Extract the (X, Y) coordinate from the center of the cell holding the provided text.  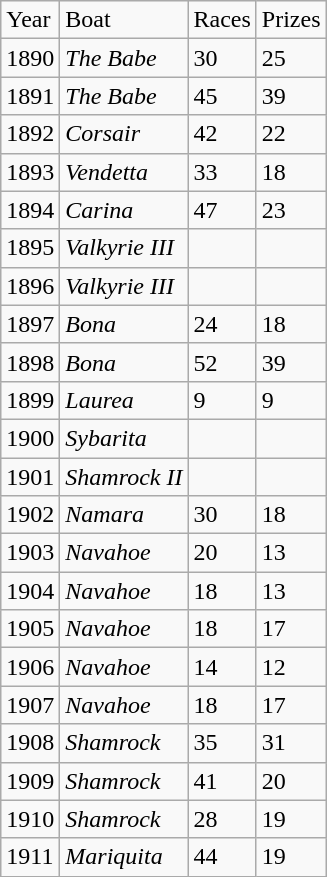
1892 (30, 134)
1904 (30, 591)
1909 (30, 781)
Mariquita (124, 857)
31 (291, 743)
1893 (30, 172)
41 (222, 781)
1907 (30, 705)
1901 (30, 477)
1910 (30, 819)
25 (291, 58)
1897 (30, 324)
1903 (30, 553)
33 (222, 172)
Year (30, 20)
1898 (30, 362)
35 (222, 743)
44 (222, 857)
Prizes (291, 20)
1891 (30, 96)
1899 (30, 400)
14 (222, 667)
1894 (30, 210)
47 (222, 210)
52 (222, 362)
Corsair (124, 134)
23 (291, 210)
Sybarita (124, 438)
12 (291, 667)
1895 (30, 248)
Laurea (124, 400)
1902 (30, 515)
1908 (30, 743)
22 (291, 134)
42 (222, 134)
1911 (30, 857)
Namara (124, 515)
24 (222, 324)
Boat (124, 20)
1900 (30, 438)
1905 (30, 629)
Races (222, 20)
1890 (30, 58)
1896 (30, 286)
28 (222, 819)
Carina (124, 210)
Shamrock II (124, 477)
45 (222, 96)
1906 (30, 667)
Vendetta (124, 172)
